Extract the (X, Y) coordinate from the center of the cell holding the provided text.  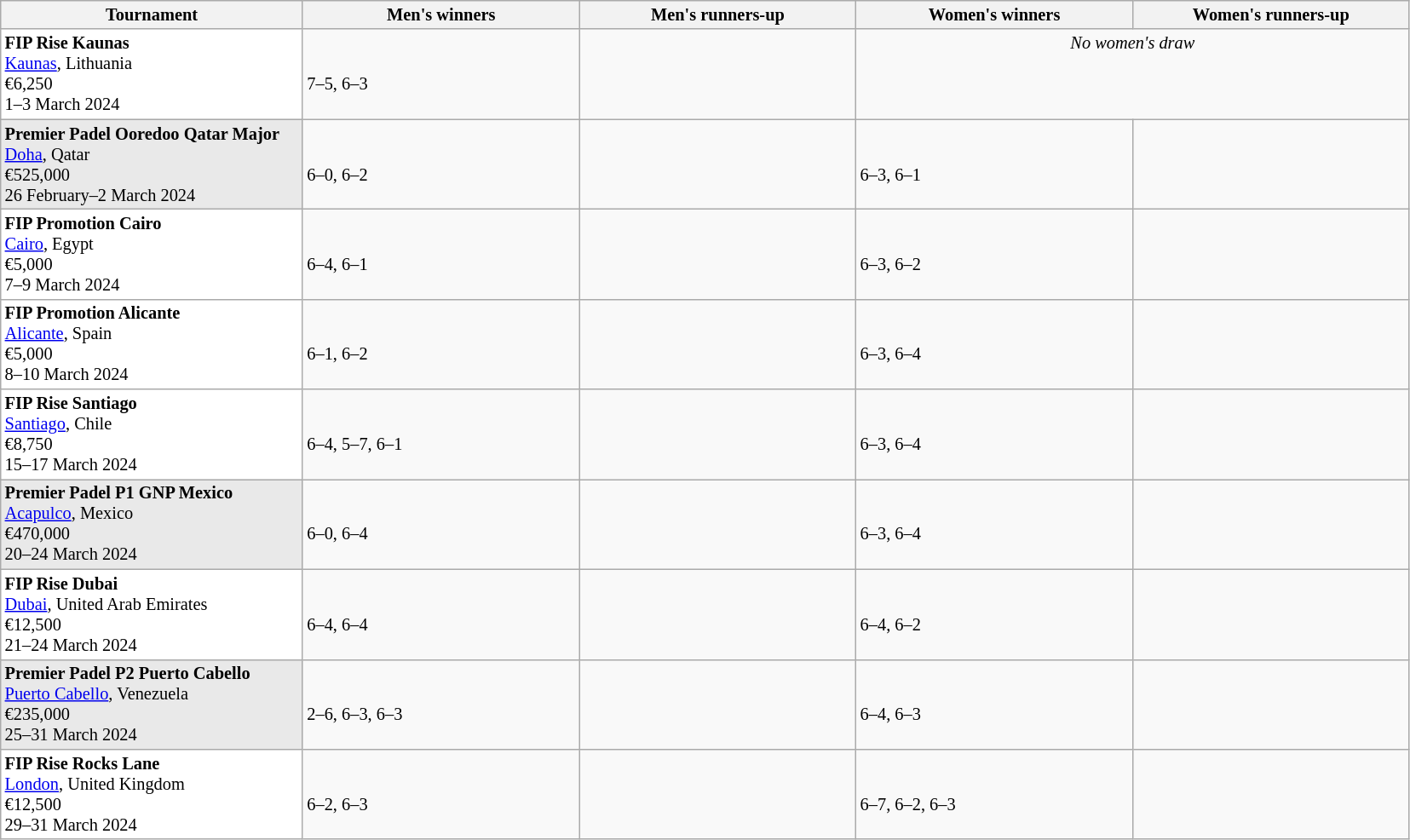
6–4, 6–3 (995, 705)
Tournament (152, 14)
6–4, 6–1 (441, 254)
6–0, 6–2 (441, 164)
FIP Rise KaunasKaunas, Lithuania€6,2501–3 March 2024 (152, 74)
6–4, 6–4 (441, 614)
FIP Rise SantiagoSantiago, Chile€8,75015–17 March 2024 (152, 434)
2–6, 6–3, 6–3 (441, 705)
6–7, 6–2, 6–3 (995, 794)
Women's runners-up (1271, 14)
6–2, 6–3 (441, 794)
FIP Rise Rocks LaneLondon, United Kingdom€12,50029–31 March 2024 (152, 794)
7–5, 6–3 (441, 74)
Premier Padel Ooredoo Qatar MajorDoha, Qatar€525,00026 February–2 March 2024 (152, 164)
FIP Rise DubaiDubai, United Arab Emirates€12,50021–24 March 2024 (152, 614)
6–4, 5–7, 6–1 (441, 434)
Premier Padel P2 Puerto CabelloPuerto Cabello, Venezuela€235,00025–31 March 2024 (152, 705)
Men's runners-up (717, 14)
6–3, 6–2 (995, 254)
No women's draw (1133, 74)
FIP Promotion AlicanteAlicante, Spain€5,0008–10 March 2024 (152, 344)
Premier Padel P1 GNP MexicoAcapulco, Mexico€470,00020–24 March 2024 (152, 524)
Women's winners (995, 14)
Men's winners (441, 14)
6–3, 6–1 (995, 164)
6–4, 6–2 (995, 614)
6–0, 6–4 (441, 524)
6–1, 6–2 (441, 344)
FIP Promotion CairoCairo, Egypt€5,0007–9 March 2024 (152, 254)
